Output the [x, y] coordinate of the center of the cell containing the given text.  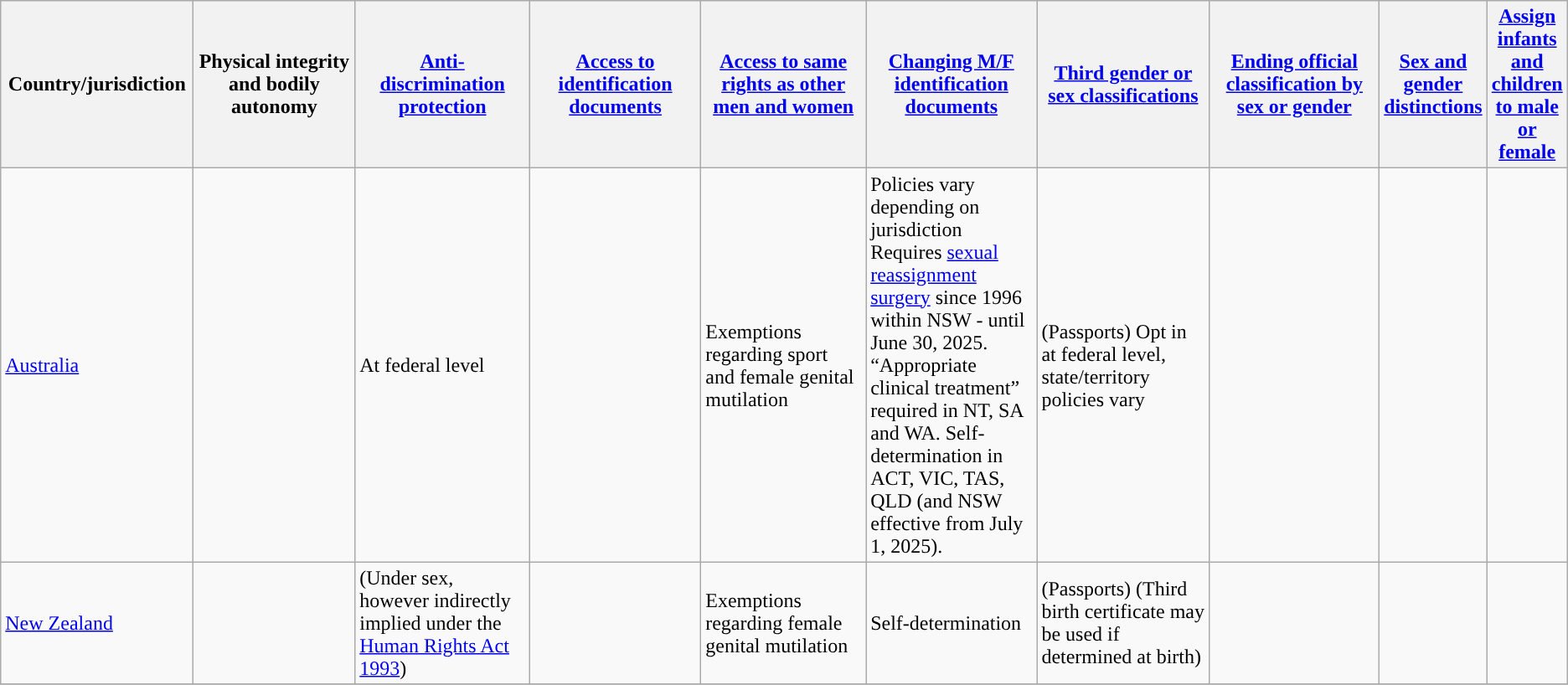
Assign infants and children to male or female [1527, 85]
Changing M/F identification documents [952, 85]
Physical integrity and bodily autonomy [275, 85]
(Passports) Opt in at federal level, state/territory policies vary [1123, 365]
Exemptions regarding female genital mutilation [784, 623]
At federal level [442, 365]
Exemptions regarding sport and female genital mutilation [784, 365]
Self-determination [952, 623]
Ending official classification by sex or gender [1295, 85]
Sex and gender distinctions [1433, 85]
Access to same rights as other men and women [784, 85]
Access to identification documents [615, 85]
New Zealand [97, 623]
(Passports) (Third birth certificate may be used if determined at birth) [1123, 623]
Australia [97, 365]
Country/jurisdiction [97, 85]
(Under sex, however indirectly implied under the Human Rights Act 1993) [442, 623]
Anti-discrimination protection [442, 85]
Third gender or sex classifications [1123, 85]
